Return the (x, y) coordinate for the center point of the cell that contains the specified text.  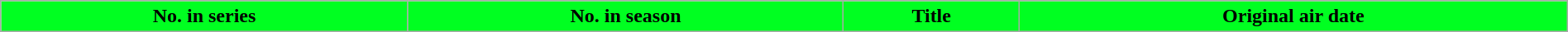
No. in season (625, 16)
Title (931, 16)
Original air date (1293, 16)
No. in series (205, 16)
